From the cell containing the given text, extract its center point as (X, Y) coordinate. 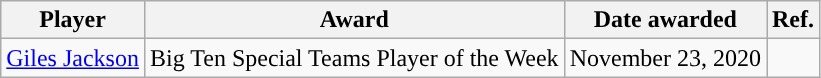
Big Ten Special Teams Player of the Week (354, 58)
November 23, 2020 (665, 58)
Award (354, 20)
Player (73, 20)
Date awarded (665, 20)
Giles Jackson (73, 58)
Ref. (792, 20)
